Output the (X, Y) coordinate of the center of the cell containing the given text.  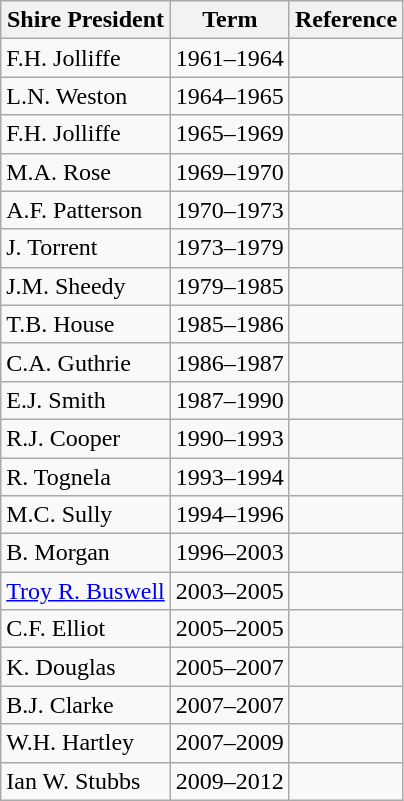
W.H. Hartley (86, 743)
T.B. House (86, 324)
Ian W. Stubbs (86, 781)
2005–2005 (230, 629)
J. Torrent (86, 248)
J.M. Sheedy (86, 286)
1961–1964 (230, 58)
R. Tognela (86, 477)
1987–1990 (230, 400)
1969–1970 (230, 172)
2009–2012 (230, 781)
2007–2007 (230, 705)
B.J. Clarke (86, 705)
2007–2009 (230, 743)
1964–1965 (230, 96)
1996–2003 (230, 553)
K. Douglas (86, 667)
M.C. Sully (86, 515)
M.A. Rose (86, 172)
C.F. Elliot (86, 629)
1965–1969 (230, 134)
1973–1979 (230, 248)
Term (230, 20)
2005–2007 (230, 667)
A.F. Patterson (86, 210)
Reference (346, 20)
E.J. Smith (86, 400)
C.A. Guthrie (86, 362)
1970–1973 (230, 210)
B. Morgan (86, 553)
R.J. Cooper (86, 438)
Troy R. Buswell (86, 591)
Shire President (86, 20)
1986–1987 (230, 362)
L.N. Weston (86, 96)
2003–2005 (230, 591)
1990–1993 (230, 438)
1985–1986 (230, 324)
1994–1996 (230, 515)
1979–1985 (230, 286)
1993–1994 (230, 477)
